Detect which cell encompasses the target text, then output its [X, Y] center coordinate. 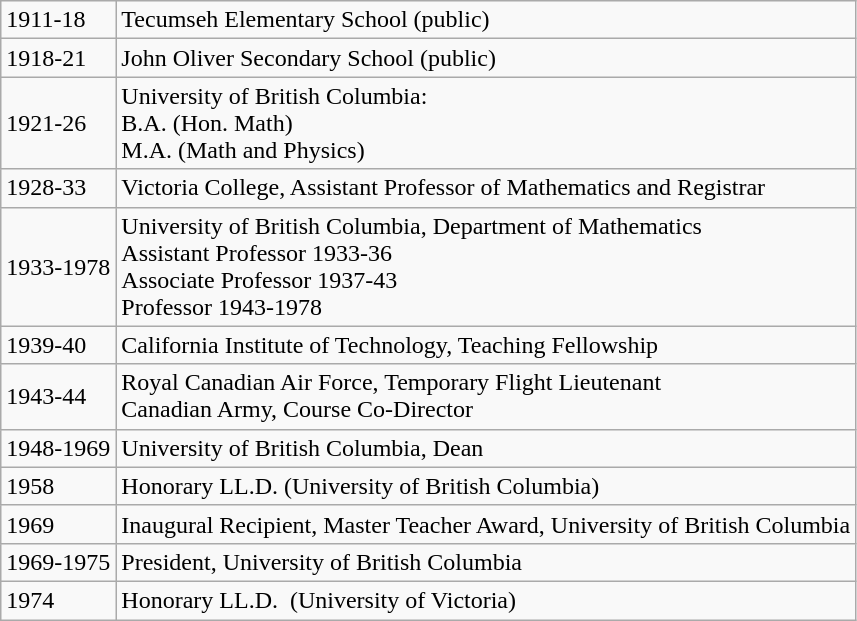
University of British Columbia, Dean [486, 448]
University of British Columbia, Department of MathematicsAssistant Professor 1933-36Associate Professor 1937-43Professor 1943-1978 [486, 266]
1911-18 [58, 20]
John Oliver Secondary School (public) [486, 58]
Inaugural Recipient, Master Teacher Award, University of British Columbia [486, 524]
1933-1978 [58, 266]
Honorary LL.D. (University of British Columbia) [486, 486]
1969-1975 [58, 562]
University of British Columbia:B.A. (Hon. Math) M.A. (Math and Physics) [486, 123]
Honorary LL.D. (University of Victoria) [486, 600]
1969 [58, 524]
California Institute of Technology, Teaching Fellowship [486, 345]
1974 [58, 600]
1928-33 [58, 188]
Victoria College, Assistant Professor of Mathematics and Registrar [486, 188]
1958 [58, 486]
1948-1969 [58, 448]
Tecumseh Elementary School (public) [486, 20]
1921-26 [58, 123]
1943-44 [58, 396]
1939-40 [58, 345]
1918-21 [58, 58]
President, University of British Columbia [486, 562]
Royal Canadian Air Force, Temporary Flight LieutenantCanadian Army, Course Co-Director [486, 396]
